Extract the [x, y] coordinate from the center of the cell holding the provided text.  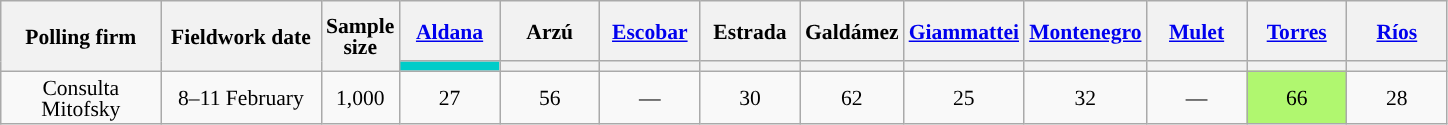
62 [852, 97]
Fieldwork date [241, 36]
Aldana [449, 31]
Escobar [650, 31]
8–11 February [241, 97]
1,000 [360, 97]
66 [1297, 97]
32 [1085, 97]
Sample size [360, 36]
Galdámez [852, 31]
Giammattei [964, 31]
Consulta Mitofsky [81, 97]
Mulet [1197, 31]
Ríos [1397, 31]
Estrada [750, 31]
28 [1397, 97]
25 [964, 97]
56 [550, 97]
Torres [1297, 31]
30 [750, 97]
27 [449, 97]
Polling firm [81, 36]
Montenegro [1085, 31]
Arzú [550, 31]
